Find where the given text appears and provide that cell's center as (X, Y) coordinate. 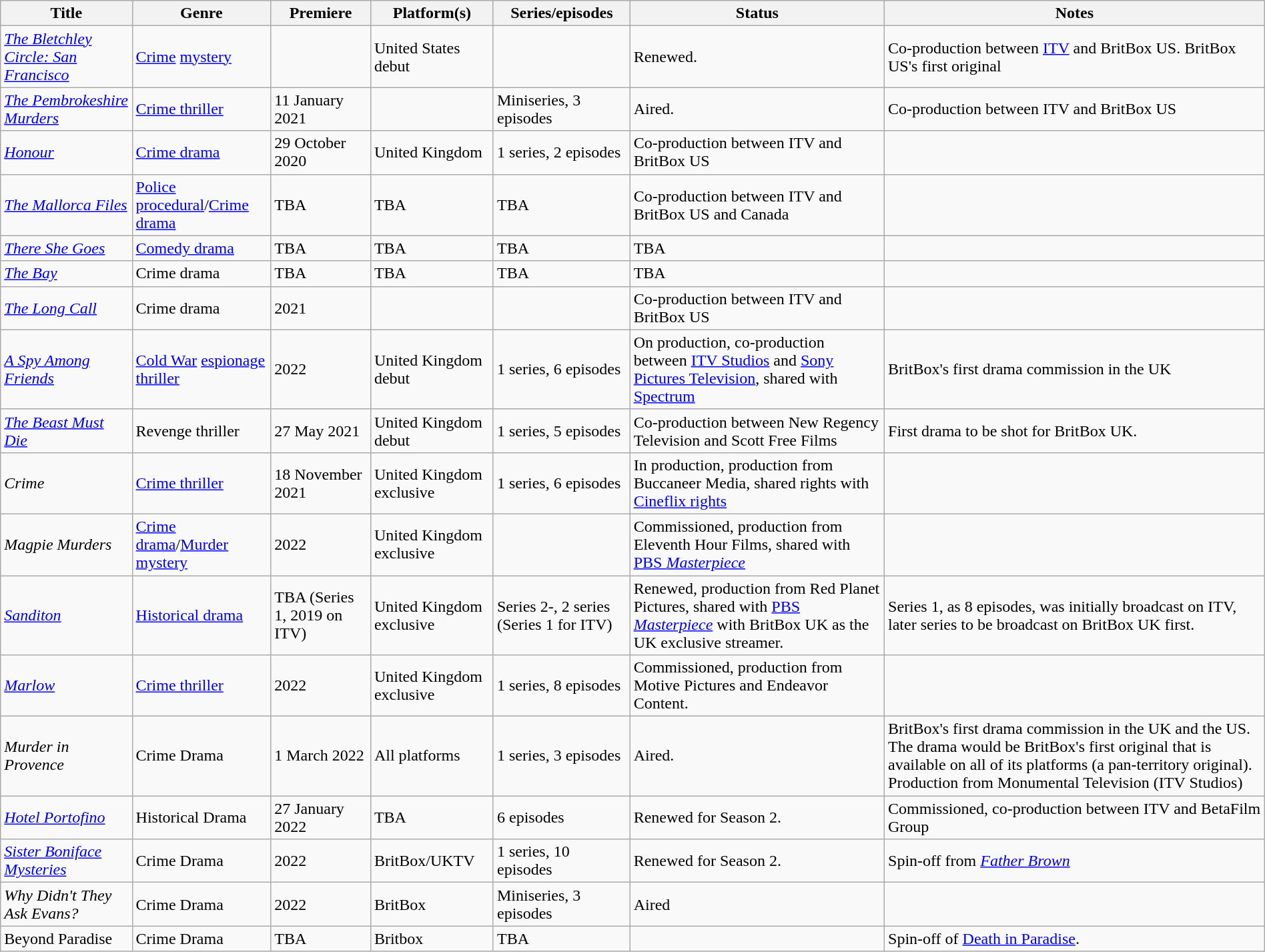
BritBox (432, 905)
Historical drama (201, 615)
Notes (1075, 13)
Series 2-, 2 series (Series 1 for ITV) (562, 615)
All platforms (432, 757)
The Long Call (67, 308)
Britbox (432, 939)
Comedy drama (201, 248)
There She Goes (67, 248)
Sister Boniface Mysteries (67, 861)
Commissioned, co-production between ITV and BetaFilm Group (1075, 818)
United Kingdom (432, 152)
BritBox/UKTV (432, 861)
1 series, 8 episodes (562, 686)
Title (67, 13)
Sanditon (67, 615)
Co-production between New Regency Television and Scott Free Films (757, 431)
Renewed, production from Red Planet Pictures, shared with PBS Masterpiece with BritBox UK as the UK exclusive streamer. (757, 615)
29 October 2020 (321, 152)
Platform(s) (432, 13)
1 series, 10 episodes (562, 861)
11 January 2021 (321, 109)
6 episodes (562, 818)
27 January 2022 (321, 818)
Crime (67, 483)
Premiere (321, 13)
1 series, 5 episodes (562, 431)
1 March 2022 (321, 757)
Marlow (67, 686)
18 November 2021 (321, 483)
Crime mystery (201, 57)
1 series, 2 episodes (562, 152)
Spin-off of Death in Paradise. (1075, 939)
The Bay (67, 274)
1 series, 3 episodes (562, 757)
Revenge thriller (201, 431)
United States debut (432, 57)
Genre (201, 13)
TBA (Series 1, 2019 on ITV) (321, 615)
Why Didn't They Ask Evans? (67, 905)
2021 (321, 308)
Beyond Paradise (67, 939)
Series 1, as 8 episodes, was initially broadcast on ITV, later series to be broadcast on BritBox UK first. (1075, 615)
Commissioned, production from Motive Pictures and Endeavor Content. (757, 686)
On production, co-production between ITV Studios and Sony Pictures Television, shared with Spectrum (757, 370)
The Bletchley Circle: San Francisco (67, 57)
Magpie Murders (67, 544)
Spin-off from Father Brown (1075, 861)
First drama to be shot for BritBox UK. (1075, 431)
A Spy Among Friends (67, 370)
27 May 2021 (321, 431)
Co-production between ITV and BritBox US. BritBox US's first original (1075, 57)
BritBox's first drama commission in the UK (1075, 370)
Cold War espionage thriller (201, 370)
Series/episodes (562, 13)
Honour (67, 152)
Renewed. (757, 57)
The Beast Must Die (67, 431)
Co-production between ITV and BritBox US and Canada (757, 205)
The Pembrokeshire Murders (67, 109)
Hotel Portofino (67, 818)
Aired (757, 905)
Murder in Provence (67, 757)
Crime drama/Murder mystery (201, 544)
Commissioned, production from Eleventh Hour Films, shared with PBS Masterpiece (757, 544)
The Mallorca Files (67, 205)
Status (757, 13)
Police procedural/Crime drama (201, 205)
In production, production from Buccaneer Media, shared rights with Cineflix rights (757, 483)
Historical Drama (201, 818)
